Output the (X, Y) coordinate of the center of the cell containing the given text.  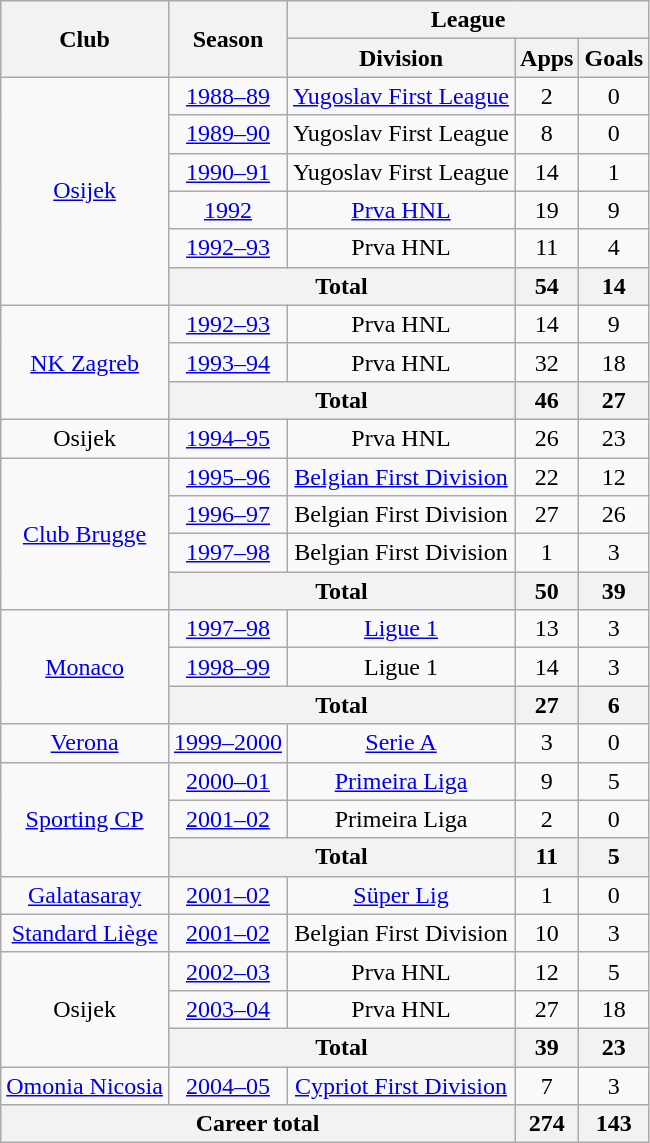
Monaco (85, 667)
1989–90 (228, 134)
Division (402, 58)
Season (228, 39)
Apps (547, 58)
1993–94 (228, 362)
1996–97 (228, 515)
Omonia Nicosia (85, 1085)
1988–89 (228, 96)
Verona (85, 743)
Sporting CP (85, 819)
19 (547, 210)
2002–03 (228, 971)
7 (547, 1085)
1998–99 (228, 667)
1990–91 (228, 172)
Standard Liège (85, 933)
1994–95 (228, 438)
2004–05 (228, 1085)
32 (547, 362)
274 (547, 1124)
Serie A (402, 743)
2000–01 (228, 781)
8 (547, 134)
Club (85, 39)
13 (547, 629)
NK Zagreb (85, 362)
6 (614, 705)
Career total (258, 1124)
50 (547, 591)
4 (614, 248)
Süper Lig (402, 895)
1992 (228, 210)
1995–96 (228, 477)
10 (547, 933)
Club Brugge (85, 534)
46 (547, 400)
Goals (614, 58)
1999–2000 (228, 743)
Cypriot First Division (402, 1085)
Galatasaray (85, 895)
22 (547, 477)
54 (547, 286)
143 (614, 1124)
League (468, 20)
2003–04 (228, 1009)
